Return [X, Y] of the center of cell containing provided text 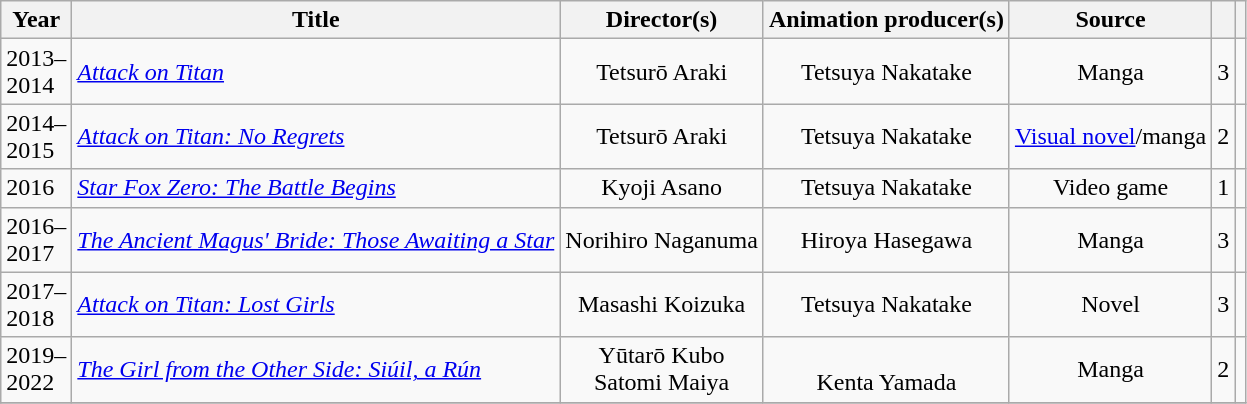
The Girl from the Other Side: Siúil, a Rún [316, 370]
Norihiro Naganuma [662, 240]
Kenta Yamada [886, 370]
Year [36, 20]
Director(s) [662, 20]
Masashi Koizuka [662, 304]
2014–2015 [36, 136]
1 [1224, 188]
2013–2014 [36, 72]
Source [1110, 20]
Attack on Titan: Lost Girls [316, 304]
2019–2022 [36, 370]
Attack on Titan: No Regrets [316, 136]
Video game [1110, 188]
2017–2018 [36, 304]
The Ancient Magus' Bride: Those Awaiting a Star [316, 240]
Hiroya Hasegawa [886, 240]
Yūtarō KuboSatomi Maiya [662, 370]
Title [316, 20]
2016–2017 [36, 240]
2016 [36, 188]
Attack on Titan [316, 72]
Kyoji Asano [662, 188]
Novel [1110, 304]
Visual novel/manga [1110, 136]
Animation producer(s) [886, 20]
Star Fox Zero: The Battle Begins [316, 188]
